From the cell containing the given text, extract its center point as (X, Y) coordinate. 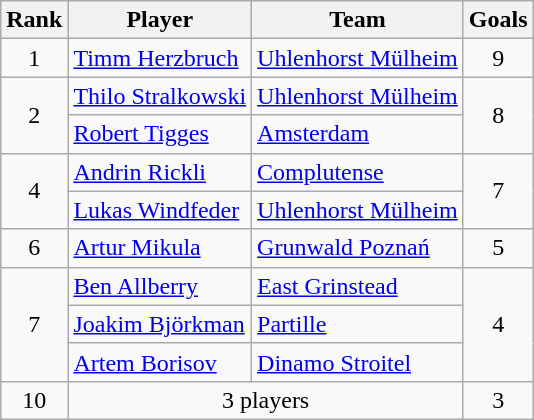
Goals (498, 20)
Partille (358, 324)
Thilo Stralkowski (160, 96)
Joakim Björkman (160, 324)
Artur Mikula (160, 248)
5 (498, 248)
1 (34, 58)
Complutense (358, 172)
Timm Herzbruch (160, 58)
Artem Borisov (160, 362)
Dinamo Stroitel (358, 362)
Grunwald Poznań (358, 248)
Ben Allberry (160, 286)
3 players (266, 400)
9 (498, 58)
3 (498, 400)
East Grinstead (358, 286)
Amsterdam (358, 134)
Team (358, 20)
Andrin Rickli (160, 172)
Player (160, 20)
10 (34, 400)
2 (34, 115)
Rank (34, 20)
Robert Tigges (160, 134)
8 (498, 115)
Lukas Windfeder (160, 210)
6 (34, 248)
